Return [x, y] of the center of cell containing provided text 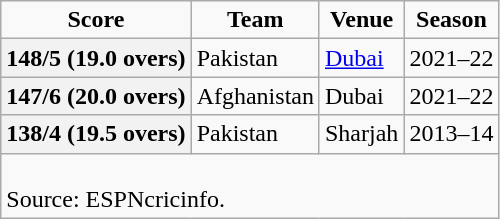
Venue [361, 20]
Source: ESPNcricinfo. [250, 186]
148/5 (19.0 overs) [96, 58]
Afghanistan [255, 96]
Team [255, 20]
147/6 (20.0 overs) [96, 96]
Score [96, 20]
Sharjah [361, 134]
2013–14 [452, 134]
138/4 (19.5 overs) [96, 134]
Season [452, 20]
